Output the (X, Y) coordinate of the center of the cell containing the given text.  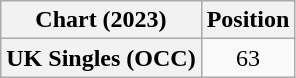
Chart (2023) (101, 20)
63 (248, 58)
Position (248, 20)
UK Singles (OCC) (101, 58)
